Find where the given text appears and provide that cell's center as (X, Y) coordinate. 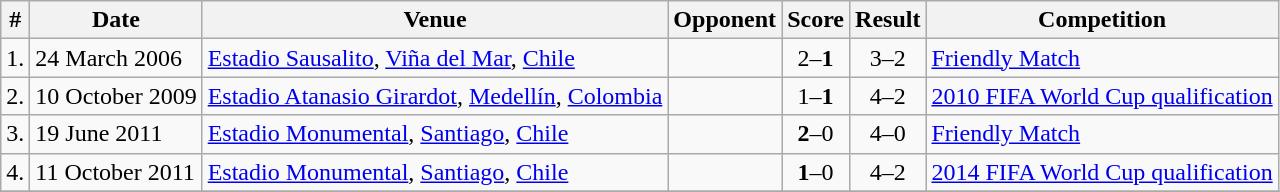
2010 FIFA World Cup qualification (1102, 96)
4. (16, 172)
Opponent (725, 20)
3–2 (888, 58)
1. (16, 58)
3. (16, 134)
10 October 2009 (116, 96)
2. (16, 96)
1–1 (816, 96)
2–1 (816, 58)
Estadio Sausalito, Viña del Mar, Chile (435, 58)
1–0 (816, 172)
Result (888, 20)
Venue (435, 20)
Estadio Atanasio Girardot, Medellín, Colombia (435, 96)
24 March 2006 (116, 58)
2014 FIFA World Cup qualification (1102, 172)
# (16, 20)
Competition (1102, 20)
11 October 2011 (116, 172)
2–0 (816, 134)
4–0 (888, 134)
19 June 2011 (116, 134)
Score (816, 20)
Date (116, 20)
